Return the [X, Y] coordinate for the center point of the cell that contains the specified text.  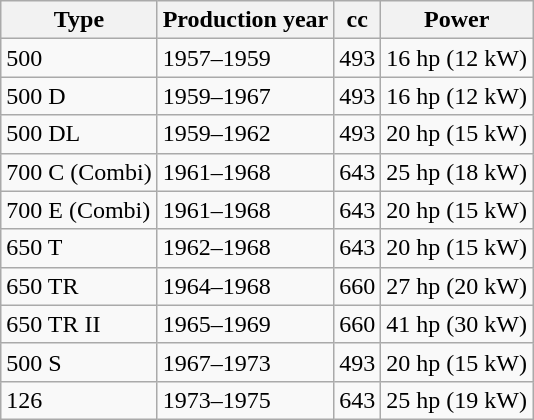
1973–1975 [246, 400]
1965–1969 [246, 324]
1967–1973 [246, 362]
41 hp (30 kW) [457, 324]
Type [79, 20]
25 hp (19 kW) [457, 400]
700 C (Combi) [79, 172]
1959–1967 [246, 96]
500 D [79, 96]
Power [457, 20]
126 [79, 400]
650 T [79, 248]
650 TR [79, 286]
1957–1959 [246, 58]
700 E (Combi) [79, 210]
1964–1968 [246, 286]
27 hp (20 kW) [457, 286]
cc [358, 20]
500 DL [79, 134]
Production year [246, 20]
650 TR II [79, 324]
1959–1962 [246, 134]
25 hp (18 kW) [457, 172]
500 S [79, 362]
500 [79, 58]
1962–1968 [246, 248]
